Identify which cell holds the provided text, then report its (x, y) central coordinate. 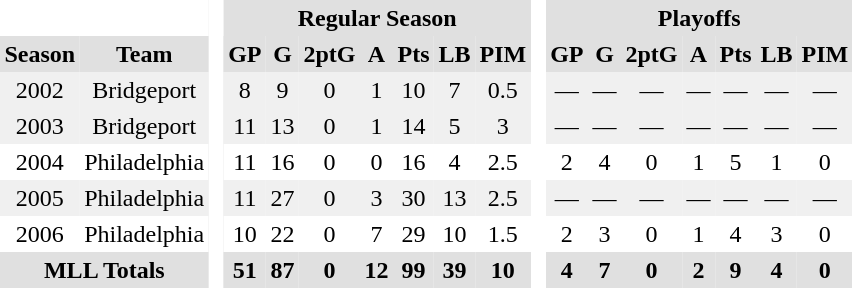
Team (144, 54)
14 (414, 126)
8 (245, 90)
29 (414, 234)
MLL Totals (104, 270)
2005 (40, 198)
2003 (40, 126)
0.5 (503, 90)
PIM (503, 54)
Season (40, 54)
12 (376, 270)
22 (282, 234)
2006 (40, 234)
99 (414, 270)
2004 (40, 162)
27 (282, 198)
30 (414, 198)
51 (245, 270)
2002 (40, 90)
Regular Season (378, 18)
1.5 (503, 234)
39 (454, 270)
87 (282, 270)
